Return the (x, y) coordinate for the center point of the cell that contains the specified text.  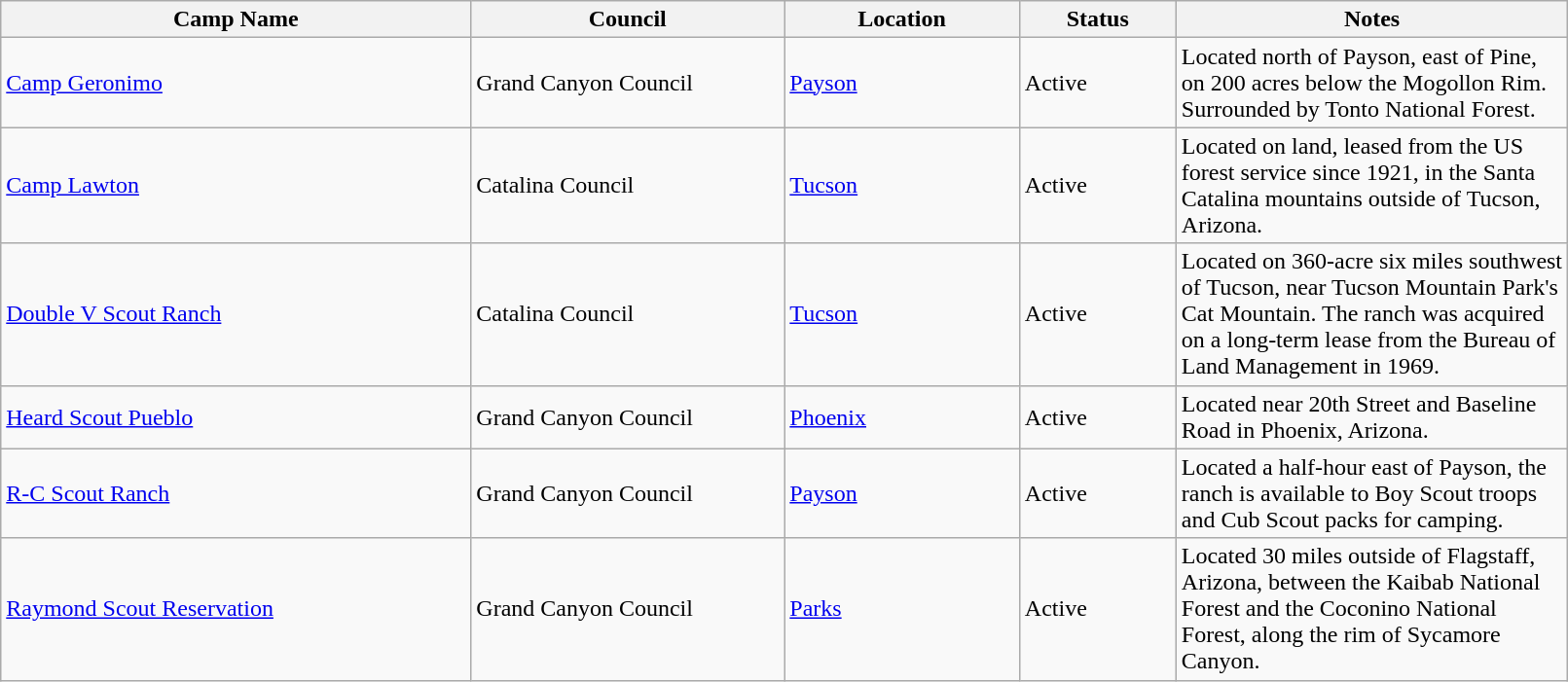
Parks (902, 609)
Phoenix (902, 416)
Status (1098, 19)
Located on land, leased from the US forest service since 1921, in the Santa Catalina mountains outside of Tucson, Arizona. (1372, 185)
Camp Name (236, 19)
R-C Scout Ranch (236, 493)
Council (628, 19)
Heard Scout Pueblo (236, 416)
Raymond Scout Reservation (236, 609)
Double V Scout Ranch (236, 314)
Located near 20th Street and Baseline Road in Phoenix, Arizona. (1372, 416)
Location (902, 19)
Located a half-hour east of Payson, the ranch is available to Boy Scout troops and Cub Scout packs for camping. (1372, 493)
Camp Geronimo (236, 83)
Camp Lawton (236, 185)
Located north of Payson, east of Pine, on 200 acres below the Mogollon Rim. Surrounded by Tonto National Forest. (1372, 83)
Notes (1372, 19)
